Capture the cell that displays the provided text and extract its (X, Y) central coordinate. 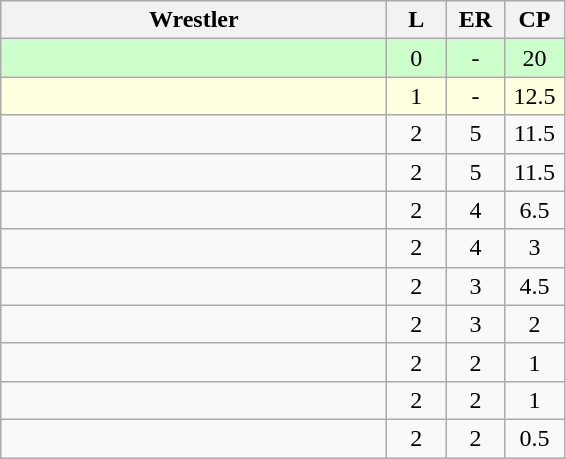
6.5 (534, 210)
20 (534, 58)
0 (416, 58)
4.5 (534, 286)
Wrestler (194, 20)
L (416, 20)
CP (534, 20)
12.5 (534, 96)
ER (476, 20)
0.5 (534, 438)
